Output the (X, Y) coordinate of the center of the cell containing the given text.  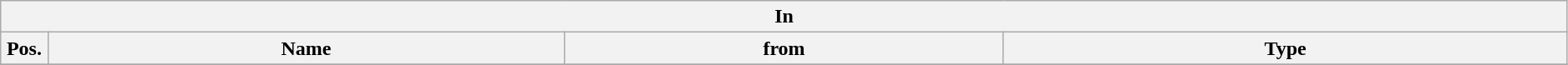
Type (1285, 48)
Pos. (24, 48)
from (784, 48)
In (784, 17)
Name (306, 48)
